Scan for the cell matching the given text and deliver its (x, y) coordinate at center. 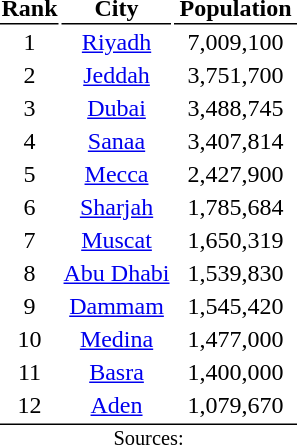
1 (30, 43)
9 (30, 307)
3,488,745 (236, 109)
1,079,670 (236, 405)
3,407,814 (236, 141)
5 (30, 175)
Dubai (116, 109)
2,427,900 (236, 175)
Riyadh (116, 43)
8 (30, 273)
7 (30, 241)
Dammam (116, 307)
Basra (116, 373)
1,545,420 (236, 307)
1,539,830 (236, 273)
Jeddah (116, 75)
11 (30, 373)
3,751,700 (236, 75)
Aden (116, 405)
3 (30, 109)
1,650,319 (236, 241)
1,477,000 (236, 339)
12 (30, 405)
Medina (116, 339)
10 (30, 339)
Abu Dhabi (116, 273)
1,400,000 (236, 373)
Muscat (116, 241)
Sharjah (116, 207)
Sanaa (116, 141)
Mecca (116, 175)
1,785,684 (236, 207)
6 (30, 207)
2 (30, 75)
4 (30, 141)
7,009,100 (236, 43)
